Search for the cell housing the specified text and yield its (X, Y) center coordinate. 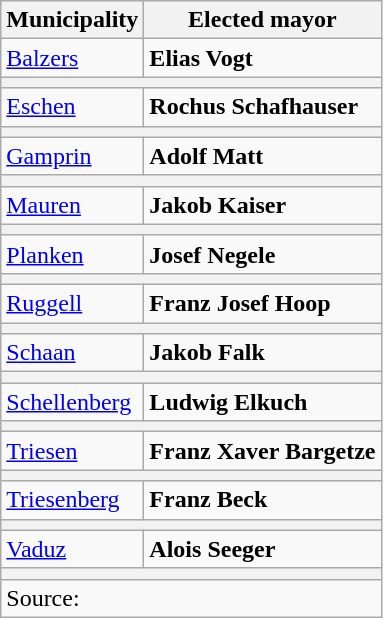
Planken (72, 254)
Gamprin (72, 156)
Elected mayor (262, 20)
Triesenberg (72, 500)
Franz Josef Hoop (262, 303)
Jakob Falk (262, 353)
Triesen (72, 451)
Vaduz (72, 549)
Ruggell (72, 303)
Alois Seeger (262, 549)
Schaan (72, 353)
Adolf Matt (262, 156)
Eschen (72, 107)
Josef Negele (262, 254)
Franz Beck (262, 500)
Mauren (72, 205)
Balzers (72, 58)
Source: (191, 598)
Jakob Kaiser (262, 205)
Schellenberg (72, 402)
Rochus Schafhauser (262, 107)
Ludwig Elkuch (262, 402)
Franz Xaver Bargetze (262, 451)
Elias Vogt (262, 58)
Municipality (72, 20)
